Find where the given text appears and provide that cell's center as (X, Y) coordinate. 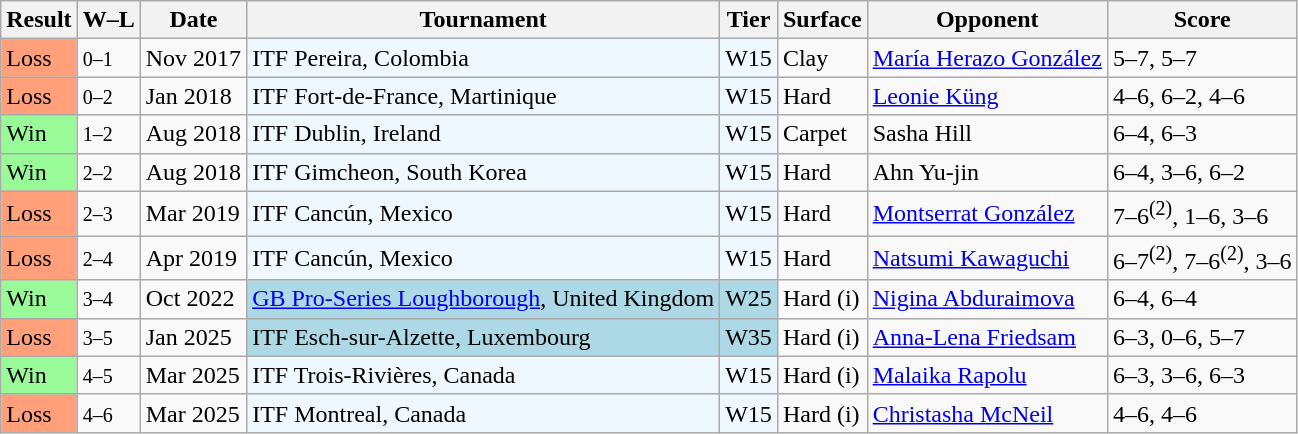
Jan 2018 (193, 96)
Tier (749, 20)
3–4 (108, 299)
Natsumi Kawaguchi (987, 258)
5–7, 5–7 (1202, 58)
W–L (108, 20)
0–2 (108, 96)
Leonie Küng (987, 96)
Opponent (987, 20)
ITF Pereira, Colombia (484, 58)
4–6, 4–6 (1202, 413)
Surface (822, 20)
Ahn Yu-jin (987, 172)
Nigina Abduraimova (987, 299)
Result (39, 20)
W25 (749, 299)
2–2 (108, 172)
6–3, 3–6, 6–3 (1202, 375)
6–7(2), 7–6(2), 3–6 (1202, 258)
María Herazo González (987, 58)
Oct 2022 (193, 299)
Anna-Lena Friedsam (987, 337)
ITF Trois-Rivières, Canada (484, 375)
Jan 2025 (193, 337)
Nov 2017 (193, 58)
4–6, 6–2, 4–6 (1202, 96)
Score (1202, 20)
6–4, 6–3 (1202, 134)
3–5 (108, 337)
ITF Montreal, Canada (484, 413)
4–5 (108, 375)
W35 (749, 337)
6–4, 6–4 (1202, 299)
1–2 (108, 134)
Christasha McNeil (987, 413)
Malaika Rapolu (987, 375)
Montserrat González (987, 214)
6–4, 3–6, 6–2 (1202, 172)
Clay (822, 58)
Mar 2019 (193, 214)
2–4 (108, 258)
0–1 (108, 58)
4–6 (108, 413)
ITF Gimcheon, South Korea (484, 172)
Tournament (484, 20)
Date (193, 20)
7–6(2), 1–6, 3–6 (1202, 214)
Sasha Hill (987, 134)
2–3 (108, 214)
ITF Fort-de-France, Martinique (484, 96)
6–3, 0–6, 5–7 (1202, 337)
Apr 2019 (193, 258)
GB Pro-Series Loughborough, United Kingdom (484, 299)
Carpet (822, 134)
ITF Dublin, Ireland (484, 134)
ITF Esch-sur-Alzette, Luxembourg (484, 337)
